Pinpoint the cell where the given text exists, returning its (x, y) midpoint coordinate. 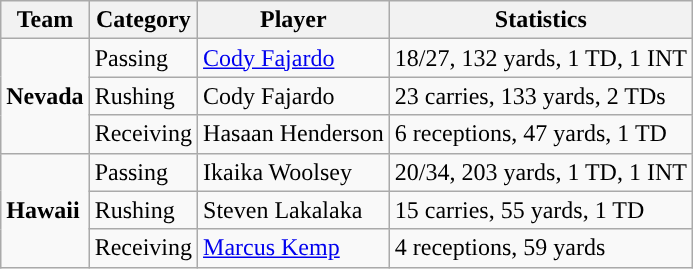
Ikaika Woolsey (294, 172)
Statistics (540, 20)
Steven Lakalaka (294, 210)
Player (294, 20)
Hawaii (45, 210)
Hasaan Henderson (294, 134)
4 receptions, 59 yards (540, 248)
Marcus Kemp (294, 248)
Category (143, 20)
Team (45, 20)
20/34, 203 yards, 1 TD, 1 INT (540, 172)
15 carries, 55 yards, 1 TD (540, 210)
18/27, 132 yards, 1 TD, 1 INT (540, 58)
23 carries, 133 yards, 2 TDs (540, 96)
Nevada (45, 96)
6 receptions, 47 yards, 1 TD (540, 134)
